Capture the cell that displays the provided text and extract its (x, y) central coordinate. 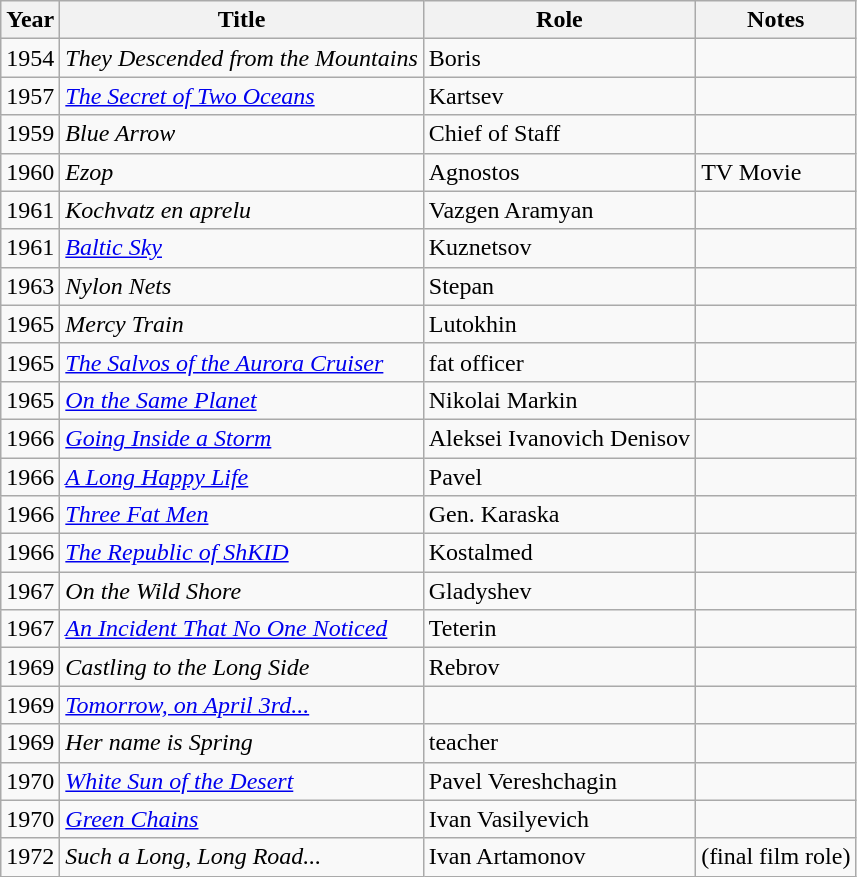
Teterin (559, 629)
Vazgen Aramyan (559, 210)
Aleksei Ivanovich Denisov (559, 438)
TV Movie (776, 172)
Three Fat Men (242, 515)
An Incident That No One Noticed (242, 629)
teacher (559, 743)
(final film role) (776, 857)
Boris (559, 58)
Baltic Sky (242, 248)
Tomorrow, on April 3rd... (242, 705)
On the Wild Shore (242, 591)
Stepan (559, 286)
Ivan Artamonov (559, 857)
Nikolai Markin (559, 400)
Rebrov (559, 667)
Green Chains (242, 819)
Kuznetsov (559, 248)
Nylon Nets (242, 286)
Mercy Train (242, 324)
Title (242, 20)
Agnostos (559, 172)
Ivan Vasilyevich (559, 819)
1959 (30, 134)
Going Inside a Storm (242, 438)
Gladyshev (559, 591)
Kochvatz en aprelu (242, 210)
1957 (30, 96)
1960 (30, 172)
1972 (30, 857)
1963 (30, 286)
Her name is Spring (242, 743)
Such a Long, Long Road... (242, 857)
A Long Happy Life (242, 477)
Castling to the Long Side (242, 667)
Notes (776, 20)
Year (30, 20)
On the Same Planet (242, 400)
The Republic of ShKID (242, 553)
Gen. Karaska (559, 515)
Blue Arrow (242, 134)
1954 (30, 58)
Pavel (559, 477)
Chief of Staff (559, 134)
White Sun of the Desert (242, 781)
Kostalmed (559, 553)
The Salvos of the Aurora Cruiser (242, 362)
Ezop (242, 172)
fat officer (559, 362)
Kartsev (559, 96)
They Descended from the Mountains (242, 58)
Role (559, 20)
Pavel Vereshchagin (559, 781)
The Secret of Two Oceans (242, 96)
Lutokhin (559, 324)
